Pinpoint the cell where the given text exists, returning its (X, Y) midpoint coordinate. 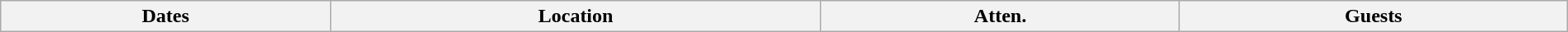
Location (576, 16)
Dates (165, 16)
Atten. (1001, 16)
Guests (1373, 16)
